For the text-containing cell, return its midpoint in (x, y) coordinate format. 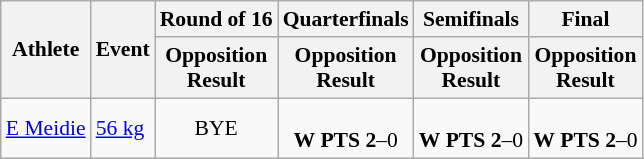
Quarterfinals (346, 19)
Athlete (46, 50)
Semifinals (472, 19)
Final (586, 19)
BYE (216, 128)
E Meidie (46, 128)
Round of 16 (216, 19)
Event (123, 50)
56 kg (123, 128)
